Identify which cell holds the provided text, then report its [X, Y] central coordinate. 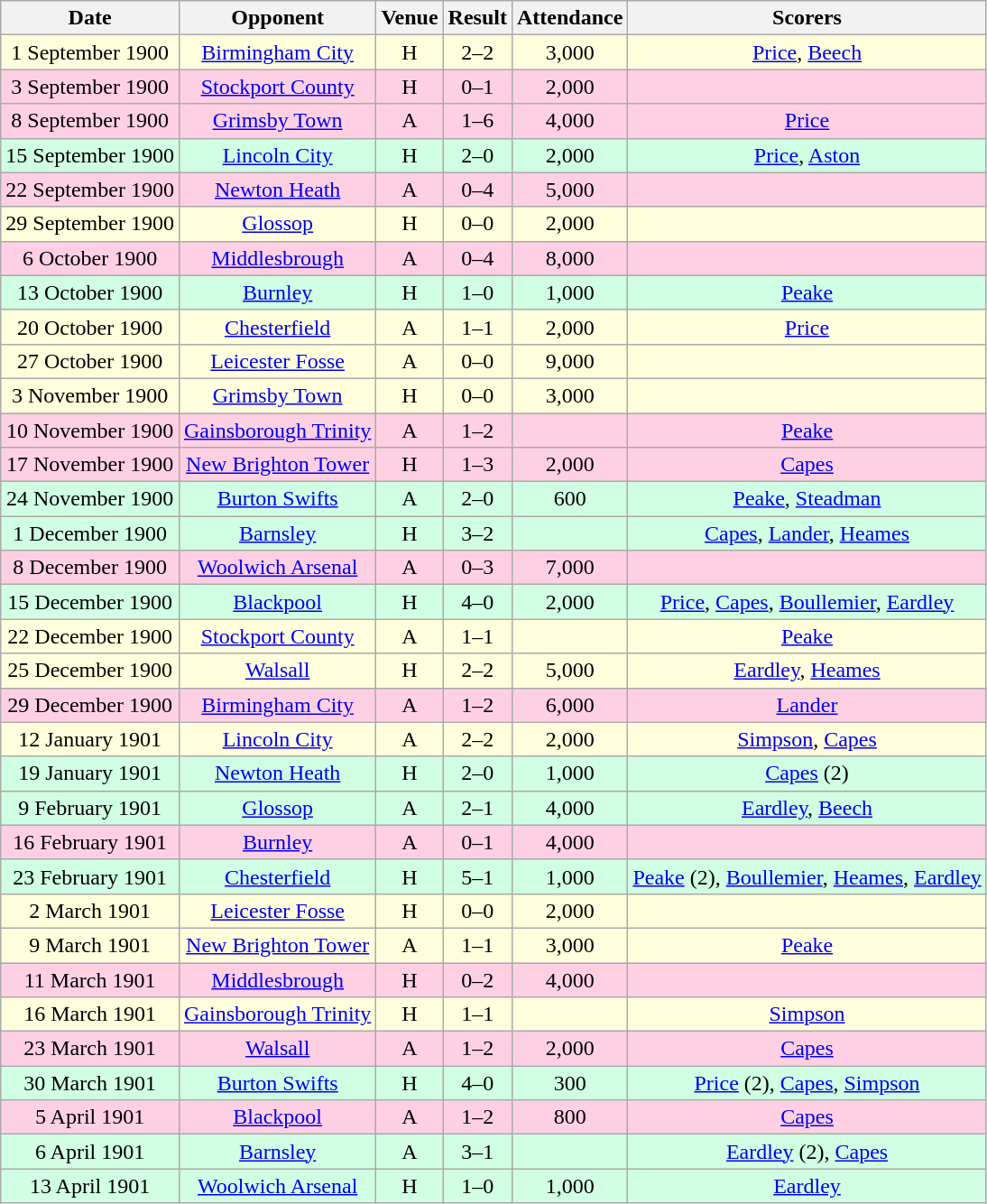
1 December 1900 [90, 533]
800 [569, 1117]
6 October 1900 [90, 258]
22 December 1900 [90, 636]
20 October 1900 [90, 327]
19 January 1901 [90, 773]
10 November 1900 [90, 431]
6,000 [569, 705]
Simpson, Capes [807, 739]
23 March 1901 [90, 1049]
1–6 [477, 121]
27 October 1900 [90, 361]
9 February 1901 [90, 808]
23 February 1901 [90, 876]
Scorers [807, 18]
Price, Aston [807, 155]
Peake, Steadman [807, 499]
8,000 [569, 258]
22 September 1900 [90, 190]
300 [569, 1083]
1–3 [477, 465]
8 September 1900 [90, 121]
24 November 1900 [90, 499]
1 September 1900 [90, 52]
25 December 1900 [90, 671]
15 September 1900 [90, 155]
13 April 1901 [90, 1186]
0–3 [477, 568]
Eardley [807, 1186]
9,000 [569, 361]
16 March 1901 [90, 1014]
29 September 1900 [90, 224]
9 March 1901 [90, 945]
3 September 1900 [90, 87]
30 March 1901 [90, 1083]
11 March 1901 [90, 979]
15 December 1900 [90, 602]
Capes (2) [807, 773]
8 December 1900 [90, 568]
29 December 1900 [90, 705]
3–2 [477, 533]
Price, Beech [807, 52]
Capes, Lander, Heames [807, 533]
Result [477, 18]
5–1 [477, 876]
5 April 1901 [90, 1117]
Eardley, Heames [807, 671]
Date [90, 18]
17 November 1900 [90, 465]
12 January 1901 [90, 739]
3–1 [477, 1152]
Eardley (2), Capes [807, 1152]
3 November 1900 [90, 395]
2 March 1901 [90, 911]
Peake (2), Boullemier, Heames, Eardley [807, 876]
Price, Capes, Boullemier, Eardley [807, 602]
Eardley, Beech [807, 808]
6 April 1901 [90, 1152]
Venue [410, 18]
Price (2), Capes, Simpson [807, 1083]
16 February 1901 [90, 842]
Attendance [569, 18]
13 October 1900 [90, 292]
7,000 [569, 568]
600 [569, 499]
2–1 [477, 808]
Simpson [807, 1014]
Lander [807, 705]
Opponent [277, 18]
0–2 [477, 979]
